Pinpoint the cell where the given text exists, returning its [X, Y] midpoint coordinate. 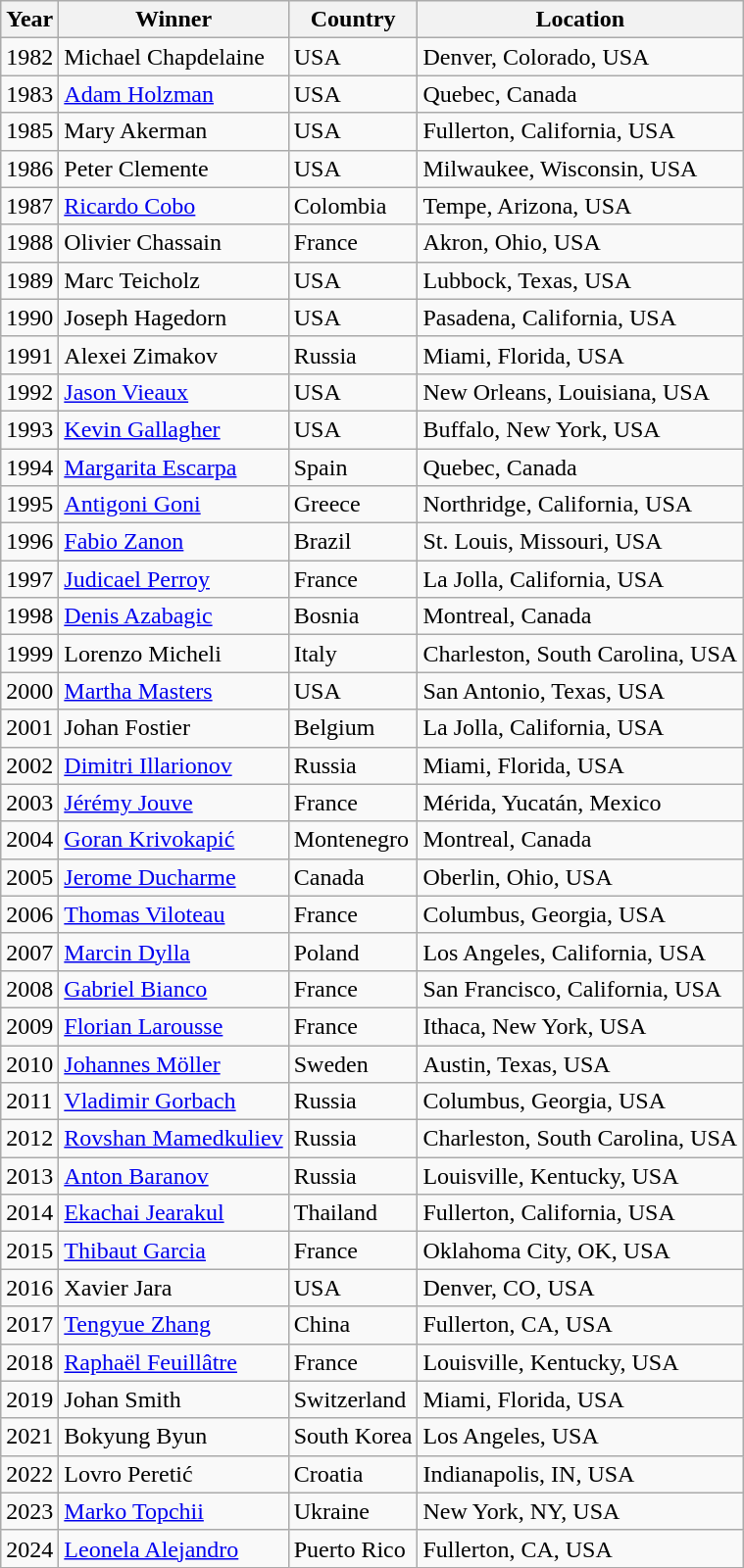
2023 [29, 1511]
Xavier Jara [174, 1288]
2008 [29, 989]
2003 [29, 803]
Location [580, 20]
Thibaut Garcia [174, 1250]
Buffalo, New York, USA [580, 429]
2018 [29, 1362]
2022 [29, 1474]
Olivier Chassain [174, 243]
2000 [29, 691]
New York, NY, USA [580, 1511]
Denver, CO, USA [580, 1288]
Poland [353, 952]
Los Angeles, California, USA [580, 952]
1988 [29, 243]
Ukraine [353, 1511]
Lubbock, Texas, USA [580, 280]
Fabio Zanon [174, 542]
Northridge, California, USA [580, 505]
Johan Fostier [174, 728]
Sweden [353, 1063]
Marc Teicholz [174, 280]
Johan Smith [174, 1399]
1983 [29, 94]
Croatia [353, 1474]
Montenegro [353, 840]
Italy [353, 654]
Raphaël Feuillâtre [174, 1362]
2014 [29, 1213]
Marko Topchii [174, 1511]
St. Louis, Missouri, USA [580, 542]
1999 [29, 654]
2004 [29, 840]
Florian Larousse [174, 1026]
2002 [29, 765]
1986 [29, 169]
Martha Masters [174, 691]
2009 [29, 1026]
2006 [29, 914]
Ithaca, New York, USA [580, 1026]
Denver, Colorado, USA [580, 57]
Gabriel Bianco [174, 989]
Tengyue Zhang [174, 1325]
Akron, Ohio, USA [580, 243]
1987 [29, 206]
Johannes Möller [174, 1063]
Vladimir Gorbach [174, 1102]
1996 [29, 542]
Kevin Gallagher [174, 429]
1989 [29, 280]
Peter Clemente [174, 169]
Leonela Alejandro [174, 1548]
Lorenzo Micheli [174, 654]
Lovro Peretić [174, 1474]
Los Angeles, USA [580, 1437]
Michael Chapdelaine [174, 57]
Jérémy Jouve [174, 803]
Antigoni Goni [174, 505]
Denis Azabagic [174, 616]
Thailand [353, 1213]
Milwaukee, Wisconsin, USA [580, 169]
San Francisco, California, USA [580, 989]
Country [353, 20]
Margarita Escarpa [174, 467]
2019 [29, 1399]
Ricardo Cobo [174, 206]
2005 [29, 877]
Bosnia [353, 616]
2012 [29, 1139]
2016 [29, 1288]
Indianapolis, IN, USA [580, 1474]
Rovshan Mamedkuliev [174, 1139]
Year [29, 20]
Jerome Ducharme [174, 877]
Ekachai Jearakul [174, 1213]
Goran Krivokapić [174, 840]
1991 [29, 355]
Colombia [353, 206]
Switzerland [353, 1399]
Judicael Perroy [174, 579]
Adam Holzman [174, 94]
1997 [29, 579]
Brazil [353, 542]
1992 [29, 392]
Tempe, Arizona, USA [580, 206]
1994 [29, 467]
Marcin Dylla [174, 952]
2021 [29, 1437]
Canada [353, 877]
1985 [29, 131]
Oklahoma City, OK, USA [580, 1250]
1982 [29, 57]
Bokyung Byun [174, 1437]
Dimitri Illarionov [174, 765]
Thomas Viloteau [174, 914]
Winner [174, 20]
Jason Vieaux [174, 392]
1995 [29, 505]
2017 [29, 1325]
2011 [29, 1102]
1998 [29, 616]
Joseph Hagedorn [174, 318]
New Orleans, Louisiana, USA [580, 392]
1990 [29, 318]
2013 [29, 1176]
1993 [29, 429]
San Antonio, Texas, USA [580, 691]
Spain [353, 467]
Pasadena, California, USA [580, 318]
Austin, Texas, USA [580, 1063]
Alexei Zimakov [174, 355]
2007 [29, 952]
Oberlin, Ohio, USA [580, 877]
South Korea [353, 1437]
2015 [29, 1250]
Puerto Rico [353, 1548]
Greece [353, 505]
2001 [29, 728]
Mary Akerman [174, 131]
Mérida, Yucatán, Mexico [580, 803]
2010 [29, 1063]
China [353, 1325]
2024 [29, 1548]
Anton Baranov [174, 1176]
Belgium [353, 728]
